Find where the given text appears and provide that cell's center as (x, y) coordinate. 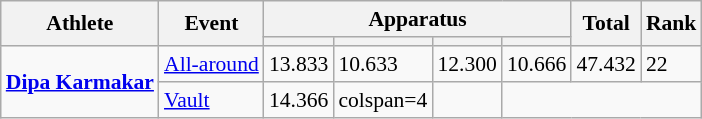
14.366 (298, 100)
10.666 (536, 64)
Athlete (80, 24)
22 (672, 64)
Total (606, 24)
10.633 (382, 64)
All-around (212, 64)
47.432 (606, 64)
colspan=4 (382, 100)
Vault (212, 100)
Rank (672, 24)
Apparatus (418, 19)
13.833 (298, 64)
12.300 (466, 64)
Dipa Karmakar (80, 82)
Event (212, 24)
